From the cell containing the given text, extract its center point as (x, y) coordinate. 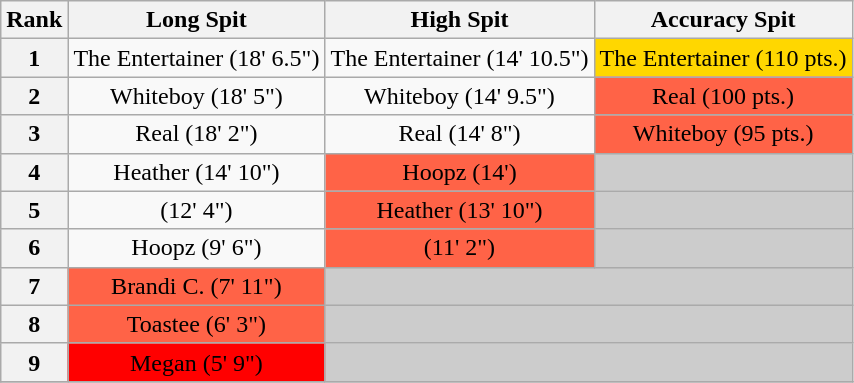
Rank (34, 20)
The Entertainer (14' 10.5") (460, 58)
Real (100 pts.) (723, 96)
Whiteboy (18' 5") (196, 96)
Megan (5' 9") (196, 362)
7 (34, 286)
1 (34, 58)
(11' 2") (460, 248)
Brandi C. (7' 11") (196, 286)
Long Spit (196, 20)
5 (34, 210)
4 (34, 172)
6 (34, 248)
Accuracy Spit (723, 20)
Heather (14' 10") (196, 172)
High Spit (460, 20)
(12' 4") (196, 210)
Hoopz (9' 6") (196, 248)
Toastee (6' 3") (196, 324)
Hoopz (14') (460, 172)
Whiteboy (95 pts.) (723, 134)
Real (18' 2") (196, 134)
The Entertainer (18' 6.5") (196, 58)
9 (34, 362)
8 (34, 324)
Whiteboy (14' 9.5") (460, 96)
The Entertainer (110 pts.) (723, 58)
Real (14' 8") (460, 134)
3 (34, 134)
2 (34, 96)
Heather (13' 10") (460, 210)
